Output the (X, Y) coordinate of the center of the cell containing the given text.  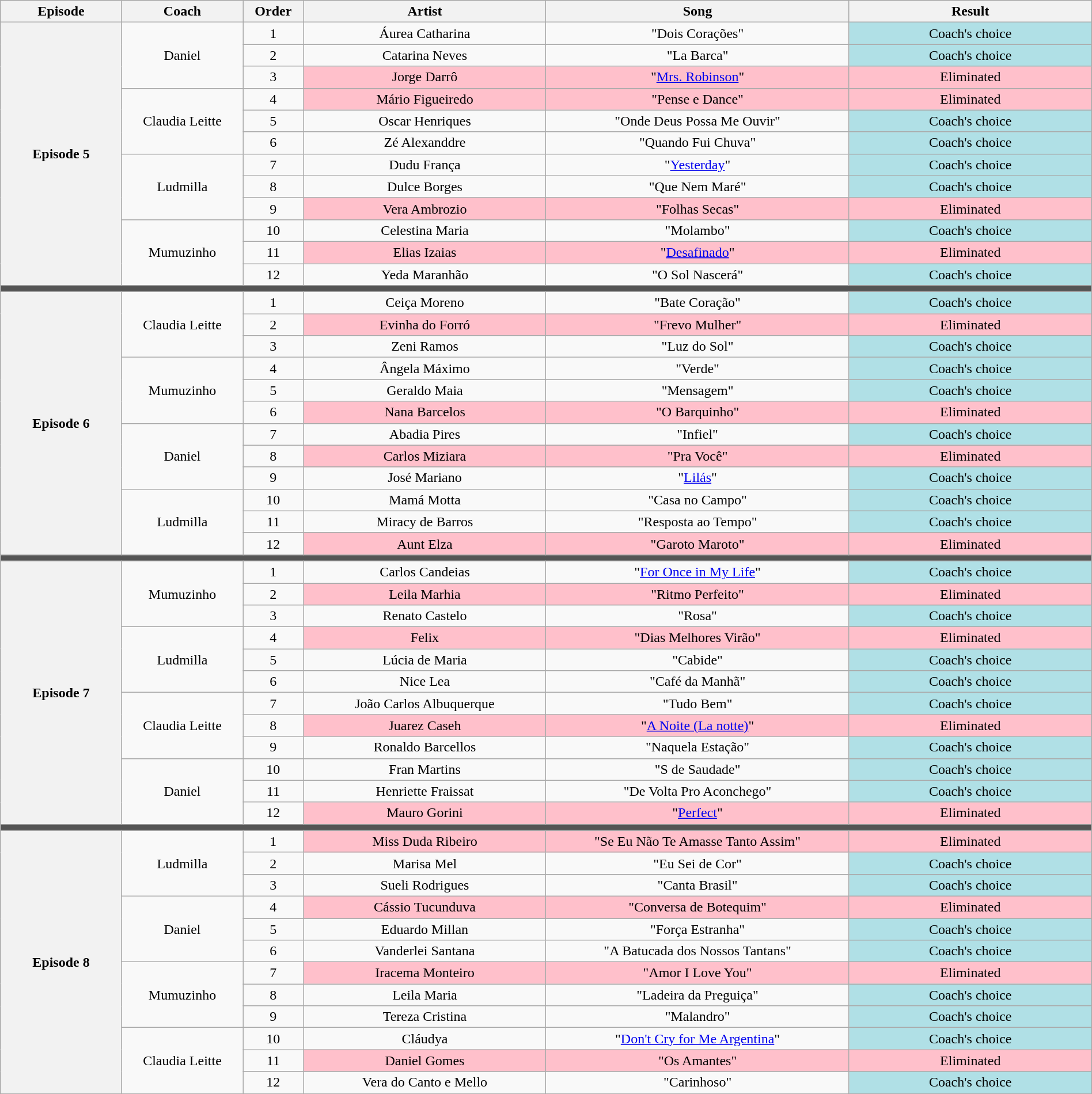
"Ritmo Perfeito" (697, 594)
"Canta Brasil" (697, 885)
Vanderlei Santana (425, 951)
"Verde" (697, 369)
Vera Ambrozio (425, 208)
"Resposta ao Tempo" (697, 522)
"Malandro" (697, 1017)
Sueli Rodrigues (425, 885)
"A Batucada dos Nossos Tantans" (697, 951)
Episode 5 (61, 154)
Renato Castelo (425, 616)
"Quando Fui Chuva" (697, 143)
Leila Maria (425, 995)
Jorge Darrô (425, 77)
Aunt Elza (425, 544)
Episode 6 (61, 424)
Evinha do Forró (425, 325)
Oscar Henriques (425, 121)
"Molambo" (697, 230)
"Luz do Sol" (697, 347)
"Dias Melhores Virão" (697, 638)
Felix (425, 638)
"Café da Manhã" (697, 682)
Áurea Catharina (425, 33)
"Tudo Bem" (697, 704)
Cássio Tucunduva (425, 907)
"Carinhoso" (697, 1082)
"Don't Cry for Me Argentina" (697, 1039)
"Lilás" (697, 478)
Mário Figueiredo (425, 99)
"A Noite (La notte)" (697, 725)
"Mensagem" (697, 390)
"Os Amantes" (697, 1061)
"Força Estranha" (697, 929)
"Bate Coração" (697, 303)
Episode 7 (61, 692)
Song (697, 12)
"De Volta Pro Aconchego" (697, 791)
"Folhas Secas" (697, 208)
"O Barquinho" (697, 412)
Marisa Mel (425, 863)
"Onde Deus Possa Me Ouvir" (697, 121)
"S de Saudade" (697, 769)
"Eu Sei de Cor" (697, 863)
Abadia Pires (425, 434)
Ronaldo Barcellos (425, 747)
"Yesterday" (697, 165)
"Se Eu Não Te Amasse Tanto Assim" (697, 841)
Dudu França (425, 165)
"Dois Corações" (697, 33)
Nice Lea (425, 682)
Mamá Motta (425, 500)
Miss Duda Ribeiro (425, 841)
"Ladeira da Preguiça" (697, 995)
João Carlos Albuquerque (425, 704)
Order (273, 12)
"Cabide" (697, 660)
"Pra Você" (697, 456)
Henriette Fraissat (425, 791)
Dulce Borges (425, 187)
Fran Martins (425, 769)
Daniel Gomes (425, 1061)
Carlos Miziara (425, 456)
Elias Izaias (425, 252)
Zé Alexanddre (425, 143)
"Que Nem Maré" (697, 187)
Cláudya (425, 1039)
Mauro Gorini (425, 813)
Iracema Monteiro (425, 973)
Ângela Máximo (425, 369)
Leila Marhia (425, 594)
Lúcia de Maria (425, 660)
"Perfect" (697, 813)
Result (970, 12)
Episode 8 (61, 962)
"Conversa de Botequim" (697, 907)
Nana Barcelos (425, 412)
Celestina Maria (425, 230)
Juarez Caseh (425, 725)
Miracy de Barros (425, 522)
"Naquela Estação" (697, 747)
"Casa no Campo" (697, 500)
Yeda Maranhão (425, 275)
"Pense e Dance" (697, 99)
Catarina Neves (425, 55)
Geraldo Maia (425, 390)
"For Once in My Life" (697, 572)
Tereza Cristina (425, 1017)
Coach (182, 12)
Episode (61, 12)
Vera do Canto e Mello (425, 1082)
"Frevo Mulher" (697, 325)
Carlos Candeias (425, 572)
"O Sol Nascerá" (697, 275)
"Amor I Love You" (697, 973)
Zeni Ramos (425, 347)
José Mariano (425, 478)
Ceiça Moreno (425, 303)
"Mrs. Robinson" (697, 77)
"Infiel" (697, 434)
"La Barca" (697, 55)
"Rosa" (697, 616)
Artist (425, 12)
"Garoto Maroto" (697, 544)
Eduardo Millan (425, 929)
"Desafinado" (697, 252)
